Pinpoint the cell where the given text exists, returning its [X, Y] midpoint coordinate. 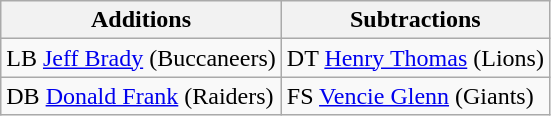
LB Jeff Brady (Buccaneers) [142, 58]
FS Vencie Glenn (Giants) [415, 96]
Subtractions [415, 20]
DT Henry Thomas (Lions) [415, 58]
DB Donald Frank (Raiders) [142, 96]
Additions [142, 20]
